Return the [x, y] coordinate for the center point of the cell that contains the specified text.  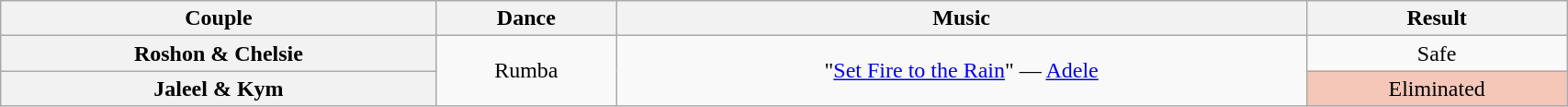
Result [1437, 18]
Jaleel & Kym [219, 89]
Music [962, 18]
Rumba [525, 71]
Dance [525, 18]
Roshon & Chelsie [219, 53]
Eliminated [1437, 89]
Couple [219, 18]
"Set Fire to the Rain" — Adele [962, 71]
Safe [1437, 53]
